Locate the cell with the specified text and output its (x, y) center coordinate. 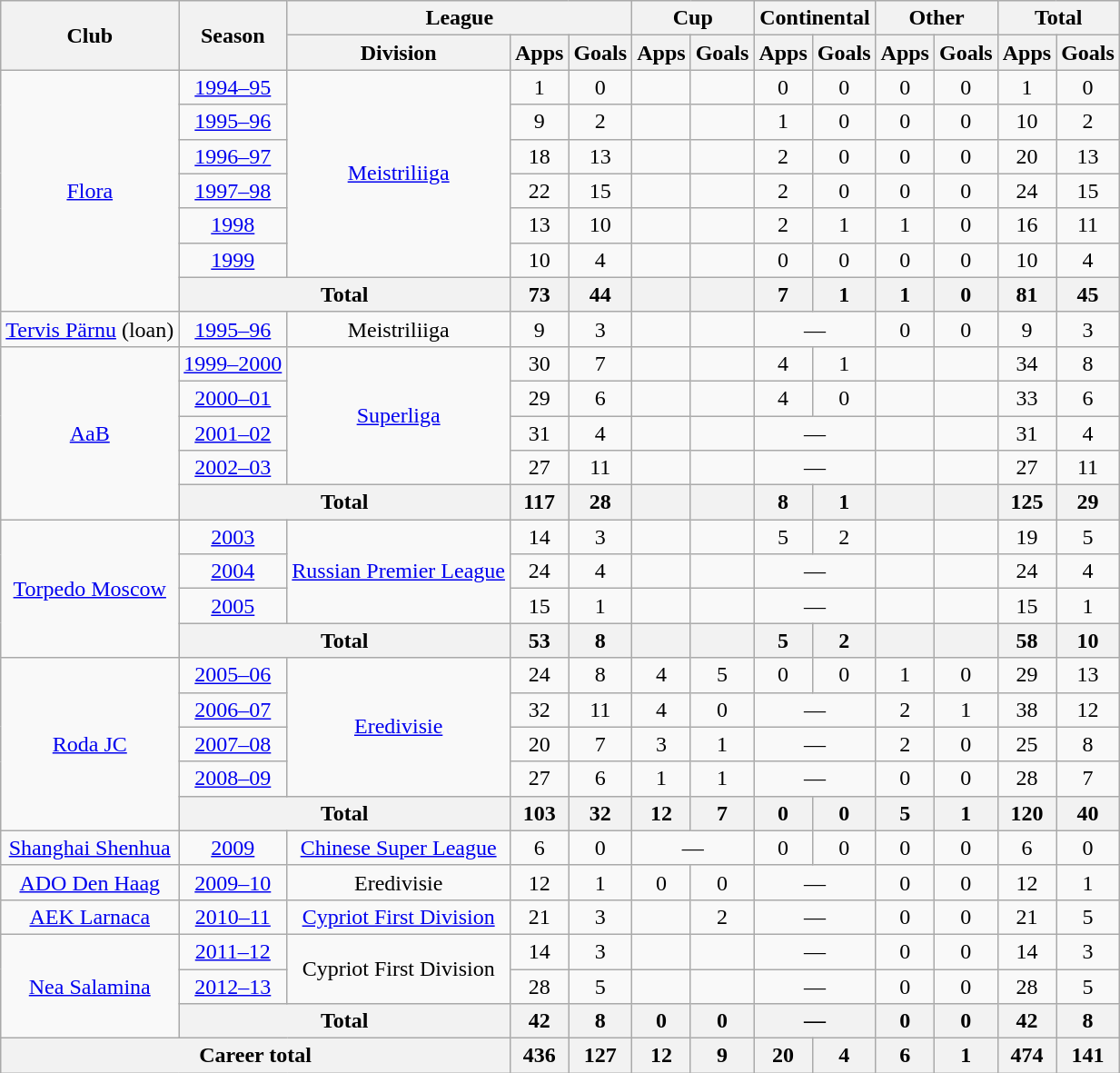
Roda JC (90, 744)
1996–97 (233, 156)
45 (1088, 294)
19 (1026, 537)
Nea Salamina (90, 986)
Cup (693, 18)
ADO Den Haag (90, 882)
2005–06 (233, 675)
120 (1026, 813)
Season (233, 35)
16 (1026, 225)
Shanghai Shenhua (90, 848)
2000–01 (233, 398)
73 (539, 294)
Russian Premier League (399, 571)
Chinese Super League (399, 848)
81 (1026, 294)
Torpedo Moscow (90, 589)
40 (1088, 813)
League (460, 18)
2008–09 (233, 779)
1999 (233, 260)
117 (539, 502)
1998 (233, 225)
Flora (90, 191)
2009–10 (233, 882)
2009 (233, 848)
38 (1026, 710)
53 (539, 641)
2002–03 (233, 468)
1994–95 (233, 87)
141 (1088, 1056)
474 (1026, 1056)
Division (399, 53)
Continental (815, 18)
AaB (90, 432)
AEK Larnaca (90, 917)
Superliga (399, 415)
2001–02 (233, 433)
2006–07 (233, 710)
30 (539, 363)
436 (539, 1056)
18 (539, 156)
125 (1026, 502)
Other (937, 18)
1997–98 (233, 191)
Career total (256, 1056)
2003 (233, 537)
25 (1026, 744)
44 (600, 294)
2010–11 (233, 917)
2007–08 (233, 744)
34 (1026, 363)
1999–2000 (233, 363)
33 (1026, 398)
58 (1026, 641)
22 (539, 191)
103 (539, 813)
Club (90, 35)
2005 (233, 606)
Tervis Pärnu (loan) (90, 329)
127 (600, 1056)
2011–12 (233, 951)
2012–13 (233, 986)
2004 (233, 571)
